Find where the given text appears and provide that cell's center as (x, y) coordinate. 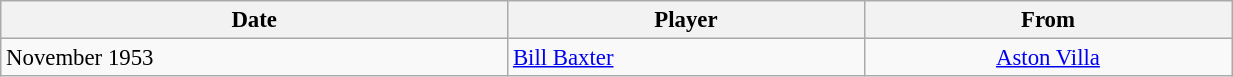
Player (686, 20)
From (1048, 20)
Bill Baxter (686, 58)
Date (254, 20)
November 1953 (254, 58)
Aston Villa (1048, 58)
